Capture the cell that displays the provided text and extract its [x, y] central coordinate. 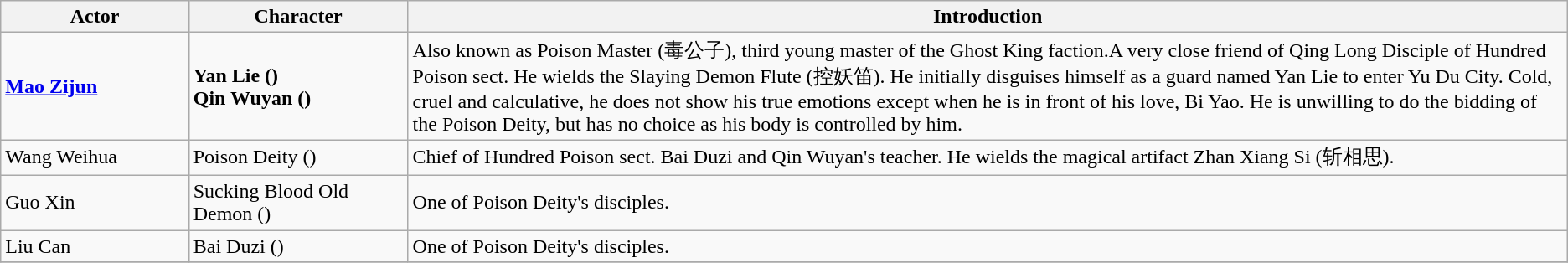
Chief of Hundred Poison sect. Bai Duzi and Qin Wuyan's teacher. He wields the magical artifact Zhan Xiang Si (斩相思). [988, 157]
Character [298, 17]
Actor [95, 17]
Poison Deity () [298, 157]
Liu Can [95, 245]
Mao Zijun [95, 86]
Sucking Blood Old Demon () [298, 203]
Introduction [988, 17]
Wang Weihua [95, 157]
Bai Duzi () [298, 245]
Yan Lie () Qin Wuyan () [298, 86]
Guo Xin [95, 203]
